Identify which cell holds the provided text, then report its (X, Y) central coordinate. 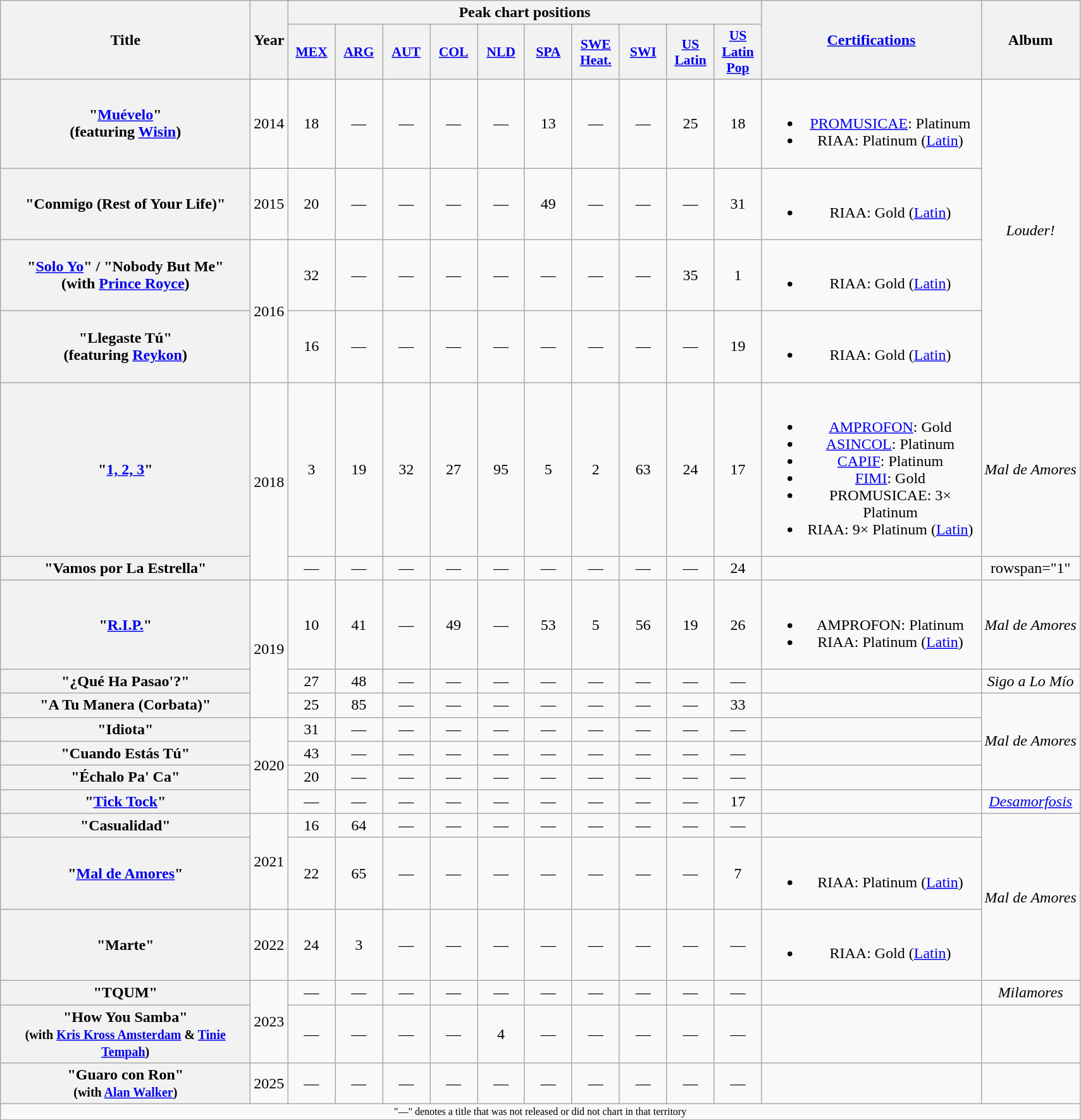
Peak chart positions (525, 13)
"Idiota" (125, 729)
"—" denotes a title that was not released or did not chart in that territory (540, 1112)
10 (311, 625)
Louder! (1030, 230)
7 (738, 873)
2020 (269, 765)
2014 (269, 123)
"Marte" (125, 945)
95 (501, 469)
2019 (269, 649)
"Casualidad" (125, 825)
2025 (269, 1084)
"¿Qué Ha Pasao'?" (125, 681)
USLatinPop (738, 52)
AMPROFON: GoldASINCOL: PlatinumCAPIF: PlatinumFIMI: GoldPROMUSICAE: 3× PlatinumRIAA: 9× Platinum (Latin) (872, 469)
NLD (501, 52)
41 (359, 625)
Year (269, 40)
"Cuando Estás Tú" (125, 753)
MEX (311, 52)
Milamores (1030, 992)
"R.I.P." (125, 625)
"TQUM" (125, 992)
1 (738, 276)
USLatin (691, 52)
PROMUSICAE: PlatinumRIAA: Platinum (Latin) (872, 123)
Desamorfosis (1030, 801)
COL (454, 52)
43 (311, 753)
Certifications (872, 40)
2 (596, 469)
SPA (548, 52)
Album (1030, 40)
2023 (269, 1021)
AUT (406, 52)
"Mal de Amores" (125, 873)
63 (643, 469)
85 (359, 705)
"Guaro con Ron"(with Alan Walker) (125, 1084)
"1, 2, 3" (125, 469)
2021 (269, 861)
Sigo a Lo Mío (1030, 681)
56 (643, 625)
AMPROFON: PlatinumRIAA: Platinum (Latin) (872, 625)
2018 (269, 482)
RIAA: Platinum (Latin) (872, 873)
ARG (359, 52)
4 (501, 1033)
26 (738, 625)
13 (548, 123)
"Échalo Pa' Ca" (125, 777)
Title (125, 40)
2015 (269, 204)
22 (311, 873)
2022 (269, 945)
35 (691, 276)
SWEHeat. (596, 52)
33 (738, 705)
53 (548, 625)
rowspan="1" (1030, 569)
48 (359, 681)
2016 (269, 311)
64 (359, 825)
"Muévelo" (featuring Wisin) (125, 123)
65 (359, 873)
"Conmigo (Rest of Your Life)" (125, 204)
"Vamos por La Estrella" (125, 569)
"A Tu Manera (Corbata)" (125, 705)
"Tick Tock" (125, 801)
"Llegaste Tú" (featuring Reykon) (125, 347)
SWI (643, 52)
"Solo Yo" / "Nobody But Me" (with Prince Royce) (125, 276)
"How You Samba"(with Kris Kross Amsterdam & Tinie Tempah) (125, 1033)
